From the cell containing the given text, extract its center point as [x, y] coordinate. 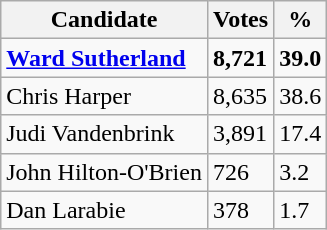
8,721 [240, 58]
1.7 [300, 210]
3,891 [240, 134]
% [300, 20]
Dan Larabie [104, 210]
Ward Sutherland [104, 58]
3.2 [300, 172]
378 [240, 210]
Candidate [104, 20]
17.4 [300, 134]
Judi Vandenbrink [104, 134]
39.0 [300, 58]
Votes [240, 20]
John Hilton-O'Brien [104, 172]
8,635 [240, 96]
Chris Harper [104, 96]
38.6 [300, 96]
726 [240, 172]
